Locate the cell with the specified text and output its (x, y) center coordinate. 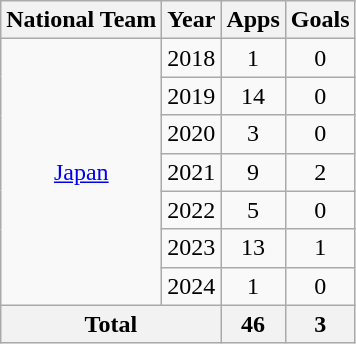
46 (253, 324)
13 (253, 248)
2024 (192, 286)
5 (253, 210)
Year (192, 20)
2 (320, 172)
2021 (192, 172)
Goals (320, 20)
14 (253, 96)
9 (253, 172)
2023 (192, 248)
2022 (192, 210)
2018 (192, 58)
Apps (253, 20)
Total (111, 324)
Japan (82, 172)
National Team (82, 20)
2019 (192, 96)
2020 (192, 134)
